Determine the (x, y) coordinate at the center of the cell enclosing the given text.  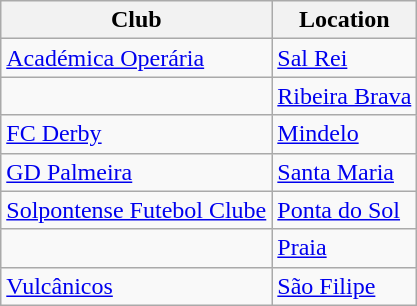
Ribeira Brava (344, 96)
Club (136, 20)
GD Palmeira (136, 172)
Praia (344, 248)
Santa Maria (344, 172)
Sal Rei (344, 58)
Solpontense Futebol Clube (136, 210)
Académica Operária (136, 58)
Ponta do Sol (344, 210)
Mindelo (344, 134)
Location (344, 20)
FC Derby (136, 134)
Vulcânicos (136, 286)
São Filipe (344, 286)
